For the text-containing cell, return its midpoint in [X, Y] coordinate format. 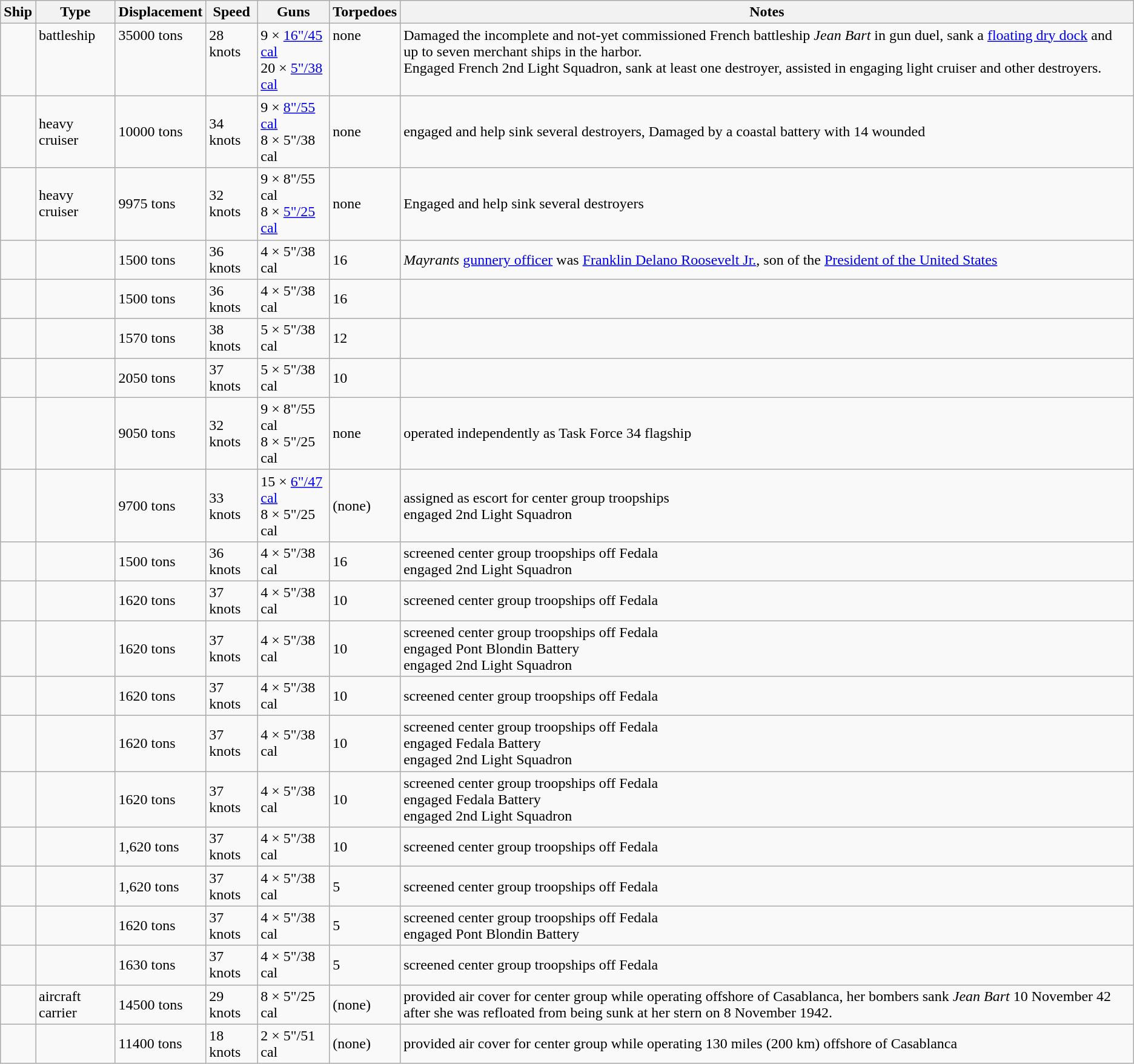
provided air cover for center group while operating 130 miles (200 km) offshore of Casablanca [767, 1044]
2 × 5"/51 cal [293, 1044]
9 × 8"/55 cal8 × 5"/38 cal [293, 132]
engaged and help sink several destroyers, Damaged by a coastal battery with 14 wounded [767, 132]
18 knots [231, 1044]
9 × 16"/45 cal20 × 5"/38 cal [293, 59]
9700 tons [161, 505]
battleship [76, 59]
1570 tons [161, 338]
33 knots [231, 505]
9975 tons [161, 203]
Engaged and help sink several destroyers [767, 203]
Displacement [161, 12]
assigned as escort for center group troopshipsengaged 2nd Light Squadron [767, 505]
Notes [767, 12]
10000 tons [161, 132]
Guns [293, 12]
screened center group troopships off Fedalaengaged Pont Blondin Batteryengaged 2nd Light Squadron [767, 648]
Ship [18, 12]
Type [76, 12]
screened center group troopships off Fedalaengaged Pont Blondin Battery [767, 925]
aircraft carrier [76, 1004]
1630 tons [161, 965]
operated independently as Task Force 34 flagship [767, 434]
15 × 6"/47 cal8 × 5"/25 cal [293, 505]
Mayrants gunnery officer was Franklin Delano Roosevelt Jr., son of the President of the United States [767, 259]
12 [365, 338]
9050 tons [161, 434]
11400 tons [161, 1044]
2050 tons [161, 378]
8 × 5"/25 cal [293, 1004]
38 knots [231, 338]
34 knots [231, 132]
29 knots [231, 1004]
screened center group troopships off Fedalaengaged 2nd Light Squadron [767, 561]
Torpedoes [365, 12]
Speed [231, 12]
14500 tons [161, 1004]
35000 tons [161, 59]
28 knots [231, 59]
